For the text-containing cell, return its midpoint in (X, Y) coordinate format. 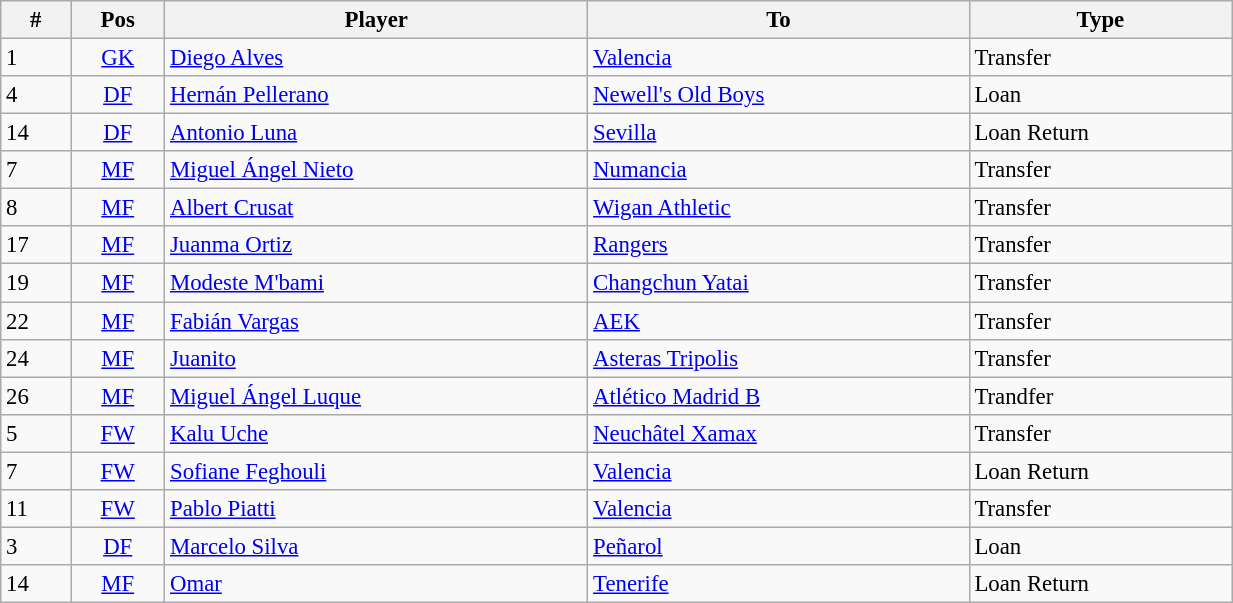
Changchun Yatai (778, 283)
Tenerife (778, 584)
To (778, 20)
24 (36, 358)
22 (36, 321)
Sofiane Feghouli (376, 471)
Sevilla (778, 133)
11 (36, 509)
19 (36, 283)
Type (1100, 20)
8 (36, 208)
4 (36, 95)
Wigan Athletic (778, 208)
Atlético Madrid B (778, 396)
17 (36, 245)
Juanito (376, 358)
Pos (118, 20)
1 (36, 58)
3 (36, 546)
Modeste M'bami (376, 283)
Rangers (778, 245)
GK (118, 58)
Albert Crusat (376, 208)
Fabián Vargas (376, 321)
Juanma Ortiz (376, 245)
# (36, 20)
26 (36, 396)
Numancia (778, 170)
5 (36, 433)
Antonio Luna (376, 133)
Player (376, 20)
Asteras Tripolis (778, 358)
Miguel Ángel Luque (376, 396)
Trandfer (1100, 396)
Pablo Piatti (376, 509)
Hernán Pellerano (376, 95)
Diego Alves (376, 58)
Neuchâtel Xamax (778, 433)
Miguel Ángel Nieto (376, 170)
Marcelo Silva (376, 546)
Kalu Uche (376, 433)
Omar (376, 584)
AEK (778, 321)
Newell's Old Boys (778, 95)
Peñarol (778, 546)
